Pinpoint the cell where the given text exists, returning its (x, y) midpoint coordinate. 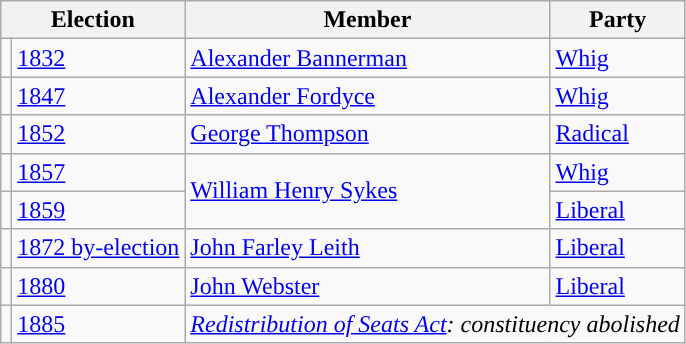
1832 (98, 58)
1859 (98, 210)
1852 (98, 134)
1847 (98, 96)
Redistribution of Seats Act: constituency abolished (436, 324)
1872 by-election (98, 248)
Member (368, 20)
John Webster (368, 286)
Alexander Fordyce (368, 96)
1857 (98, 172)
1880 (98, 286)
Radical (618, 134)
1885 (98, 324)
John Farley Leith (368, 248)
Party (618, 20)
Election (93, 20)
George Thompson (368, 134)
Alexander Bannerman (368, 58)
William Henry Sykes (368, 191)
